Return [X, Y] of the center of cell containing provided text 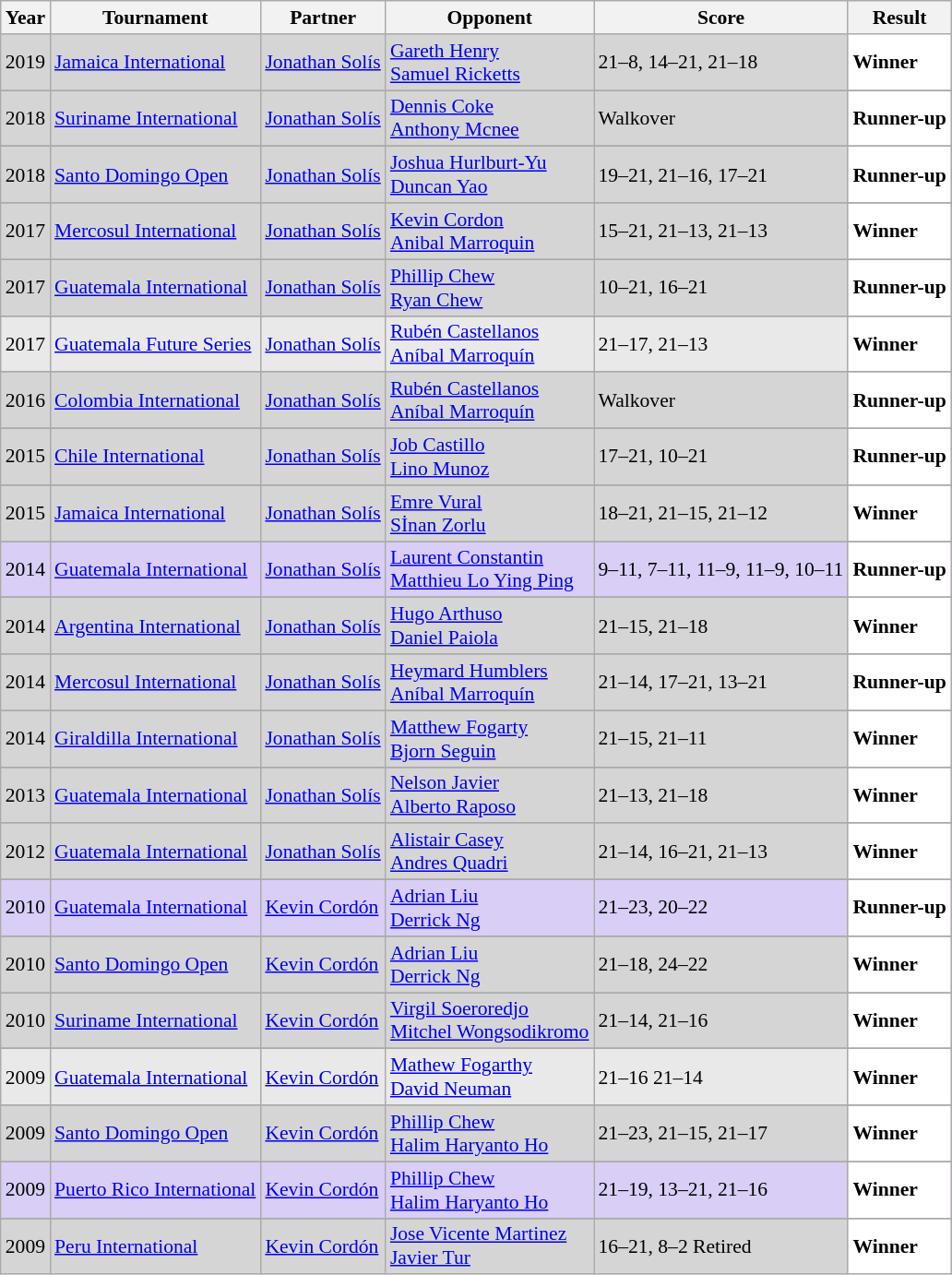
Result [898, 18]
21–23, 20–22 [721, 908]
Job Castillo Lino Munoz [490, 458]
Virgil Soeroredjo Mitchel Wongsodikromo [490, 1020]
21–14, 21–16 [721, 1020]
21–18, 24–22 [721, 965]
21–8, 14–21, 21–18 [721, 63]
10–21, 16–21 [721, 288]
Nelson Javier Alberto Raposo [490, 795]
Joshua Hurlburt-Yu Duncan Yao [490, 175]
Puerto Rico International [155, 1190]
Gareth Henry Samuel Ricketts [490, 63]
Chile International [155, 458]
21–14, 16–21, 21–13 [721, 852]
Emre Vural Sİnan Zorlu [490, 513]
2016 [26, 400]
18–21, 21–15, 21–12 [721, 513]
2019 [26, 63]
Score [721, 18]
Mathew Fogarthy David Neuman [490, 1078]
Tournament [155, 18]
2013 [26, 795]
21–23, 21–15, 21–17 [721, 1133]
Peru International [155, 1245]
21–13, 21–18 [721, 795]
2012 [26, 852]
Argentina International [155, 626]
Alistair Casey Andres Quadri [490, 852]
21–16 21–14 [721, 1078]
Laurent Constantin Matthieu Lo Ying Ping [490, 570]
Phillip Chew Ryan Chew [490, 288]
17–21, 10–21 [721, 458]
Year [26, 18]
9–11, 7–11, 11–9, 11–9, 10–11 [721, 570]
21–19, 13–21, 21–16 [721, 1190]
19–21, 21–16, 17–21 [721, 175]
15–21, 21–13, 21–13 [721, 231]
Partner [323, 18]
Guatemala Future Series [155, 343]
21–17, 21–13 [721, 343]
Kevin Cordon Anibal Marroquin [490, 231]
Colombia International [155, 400]
Heymard Humblers Aníbal Marroquín [490, 683]
Dennis Coke Anthony Mcnee [490, 118]
Hugo Arthuso Daniel Paiola [490, 626]
Giraldilla International [155, 738]
21–14, 17–21, 13–21 [721, 683]
Opponent [490, 18]
21–15, 21–11 [721, 738]
21–15, 21–18 [721, 626]
Jose Vicente Martinez Javier Tur [490, 1245]
Matthew Fogarty Bjorn Seguin [490, 738]
16–21, 8–2 Retired [721, 1245]
